Pinpoint the cell where the given text exists, returning its (X, Y) midpoint coordinate. 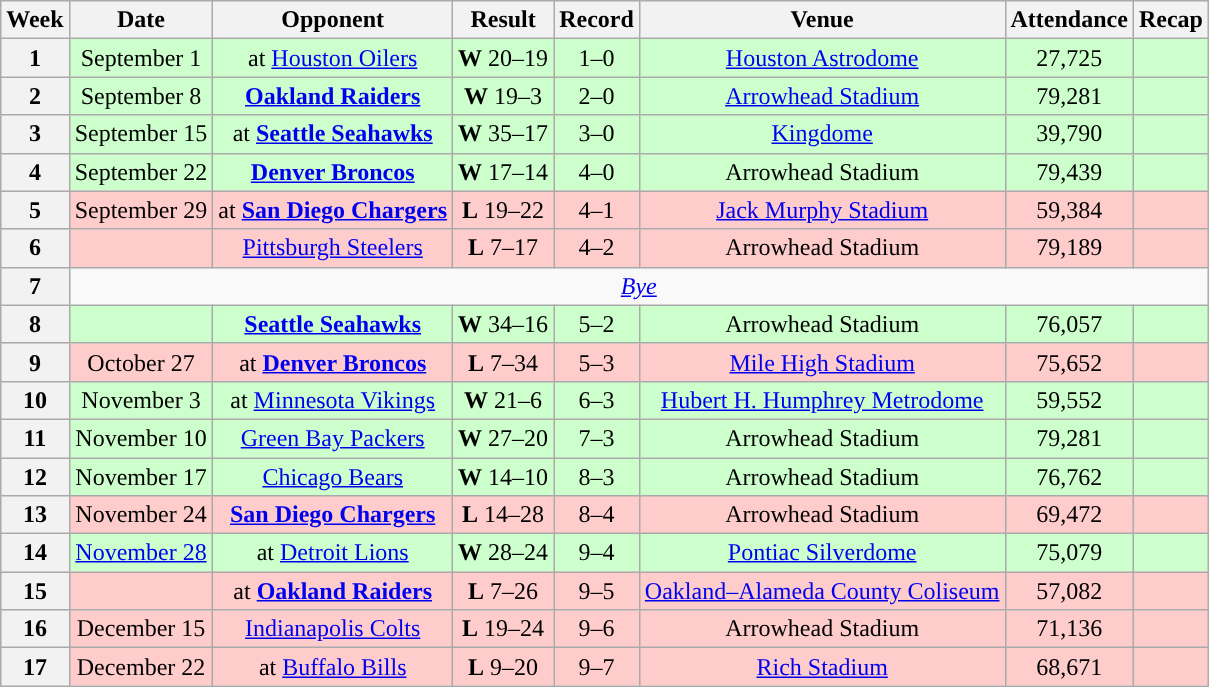
W 27–20 (504, 438)
Result (504, 20)
Venue (822, 20)
W 21–6 (504, 400)
December 22 (141, 667)
Opponent (333, 20)
W 34–16 (504, 324)
November 24 (141, 515)
W 20–19 (504, 58)
9–7 (597, 667)
September 29 (141, 210)
9–5 (597, 591)
16 (35, 629)
4 (35, 172)
75,652 (1069, 362)
Green Bay Packers (333, 438)
Denver Broncos (333, 172)
59,384 (1069, 210)
Kingdome (822, 134)
1 (35, 58)
L 19–22 (504, 210)
September 15 (141, 134)
L 7–34 (504, 362)
L 7–26 (504, 591)
27,725 (1069, 58)
Attendance (1069, 20)
5–2 (597, 324)
5 (35, 210)
2 (35, 96)
Pittsburgh Steelers (333, 248)
L 7–17 (504, 248)
11 (35, 438)
Date (141, 20)
at Detroit Lions (333, 553)
Chicago Bears (333, 477)
6 (35, 248)
W 14–10 (504, 477)
4–0 (597, 172)
Recap (1170, 20)
November 10 (141, 438)
8–4 (597, 515)
59,552 (1069, 400)
at Denver Broncos (333, 362)
13 (35, 515)
Jack Murphy Stadium (822, 210)
15 (35, 591)
57,082 (1069, 591)
3–0 (597, 134)
1–0 (597, 58)
W 19–3 (504, 96)
Bye (638, 286)
Pontiac Silverdome (822, 553)
7 (35, 286)
Oakland Raiders (333, 96)
76,057 (1069, 324)
7–3 (597, 438)
8–3 (597, 477)
L 19–24 (504, 629)
69,472 (1069, 515)
68,671 (1069, 667)
October 27 (141, 362)
Hubert H. Humphrey Metrodome (822, 400)
9–6 (597, 629)
San Diego Chargers (333, 515)
71,136 (1069, 629)
39,790 (1069, 134)
79,439 (1069, 172)
8 (35, 324)
L 9–20 (504, 667)
at Oakland Raiders (333, 591)
76,762 (1069, 477)
75,079 (1069, 553)
at Minnesota Vikings (333, 400)
W 17–14 (504, 172)
12 (35, 477)
at Seattle Seahawks (333, 134)
November 17 (141, 477)
L 14–28 (504, 515)
November 28 (141, 553)
Indianapolis Colts (333, 629)
September 1 (141, 58)
9 (35, 362)
17 (35, 667)
Record (597, 20)
5–3 (597, 362)
6–3 (597, 400)
at Buffalo Bills (333, 667)
Houston Astrodome (822, 58)
at San Diego Chargers (333, 210)
10 (35, 400)
Mile High Stadium (822, 362)
W 35–17 (504, 134)
4–2 (597, 248)
2–0 (597, 96)
3 (35, 134)
November 3 (141, 400)
Week (35, 20)
September 22 (141, 172)
September 8 (141, 96)
Seattle Seahawks (333, 324)
4–1 (597, 210)
9–4 (597, 553)
Rich Stadium (822, 667)
December 15 (141, 629)
at Houston Oilers (333, 58)
14 (35, 553)
Oakland–Alameda County Coliseum (822, 591)
79,189 (1069, 248)
W 28–24 (504, 553)
